Locate the cell with the specified text and output its [x, y] center coordinate. 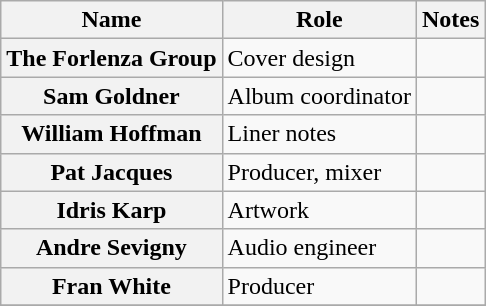
Andre Sevigny [112, 248]
Audio engineer [319, 248]
Pat Jacques [112, 172]
Cover design [319, 58]
Idris Karp [112, 210]
Notes [450, 20]
Sam Goldner [112, 96]
The Forlenza Group [112, 58]
Liner notes [319, 134]
Fran White [112, 286]
Album coordinator [319, 96]
Artwork [319, 210]
Producer [319, 286]
Name [112, 20]
Producer, mixer [319, 172]
William Hoffman [112, 134]
Role [319, 20]
